From the cell containing the given text, extract its center point as (x, y) coordinate. 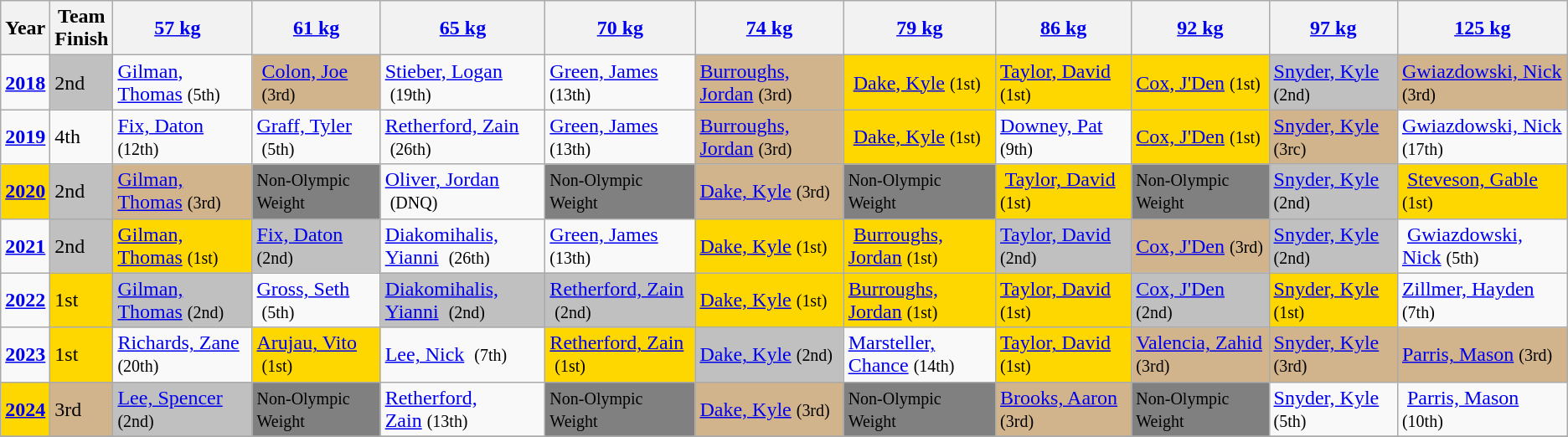
61 kg (317, 28)
74 kg (769, 28)
92 kg (1200, 28)
2018 (25, 82)
Stieber, Logan (19th) (462, 82)
125 kg (1483, 28)
2024 (25, 409)
Snyder, Kyle (3rc) (1333, 137)
Team Finish (82, 28)
Dake, Kyle (2nd) (769, 355)
2021 (25, 246)
Gross, Seth (5th) (317, 300)
Snyder, Kyle (5th) (1333, 409)
Lee, Nick (7th) (462, 355)
Cox, J'Den (3rd) (1200, 246)
Brooks, Aaron (3rd) (1064, 409)
Year (25, 28)
Valencia, Zahid (3rd) (1200, 355)
Gilman, Thomas (2nd) (183, 300)
2022 (25, 300)
Retherford, Zain (2nd) (620, 300)
3rd (82, 409)
Gwiazdowski, Nick (5th) (1483, 246)
Richards, Zane (20th) (183, 355)
Gilman, Thomas (5th) (183, 82)
Fix, Daton (2nd) (317, 246)
97 kg (1333, 28)
2019 (25, 137)
Gwiazdowski, Nick (17th) (1483, 137)
Parris, Mason (3rd) (1483, 355)
Gwiazdowski, Nick (3rd) (1483, 82)
Colon, Joe (3rd) (317, 82)
Arujau, Vito (1st) (317, 355)
Snyder, Kyle (1st) (1333, 300)
65 kg (462, 28)
Diakomihalis, Yianni (26th) (462, 246)
Retherford, Zain (1st) (620, 355)
Retherford, Zain (26th) (462, 137)
Marsteller, Chance (14th) (920, 355)
Graff, Tyler (5th) (317, 137)
Lee, Spencer (2nd) (183, 409)
Taylor, David (2nd) (1064, 246)
Gilman, Thomas (1st) (183, 246)
Cox, J'Den (2nd) (1200, 300)
Parris, Mason (10th) (1483, 409)
Fix, Daton (12th) (183, 137)
57 kg (183, 28)
70 kg (620, 28)
Downey, Pat (9th) (1064, 137)
Snyder, Kyle (3rd) (1333, 355)
79 kg (920, 28)
Oliver, Jordan (DNQ) (462, 191)
Diakomihalis, Yianni (2nd) (462, 300)
86 kg (1064, 28)
4th (82, 137)
2023 (25, 355)
2020 (25, 191)
Gilman, Thomas (3rd) (183, 191)
Steveson, Gable (1st) (1483, 191)
Zillmer, Hayden (7th) (1483, 300)
Retherford, Zain (13th) (462, 409)
